Identify which cell holds the provided text, then report its [x, y] central coordinate. 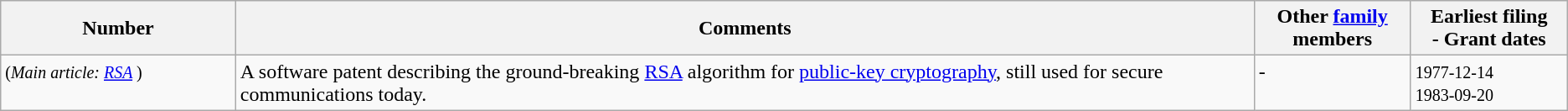
- [1332, 82]
Number [119, 29]
Earliest filing - Grant dates [1489, 29]
A software patent describing the ground-breaking RSA algorithm for public-key cryptography, still used for secure communications today. [745, 82]
Other family members [1332, 29]
1977-12-14 1983-09-20 [1489, 82]
Comments [745, 29]
(Main article: RSA ) [119, 82]
